Detect which cell encompasses the target text, then output its [x, y] center coordinate. 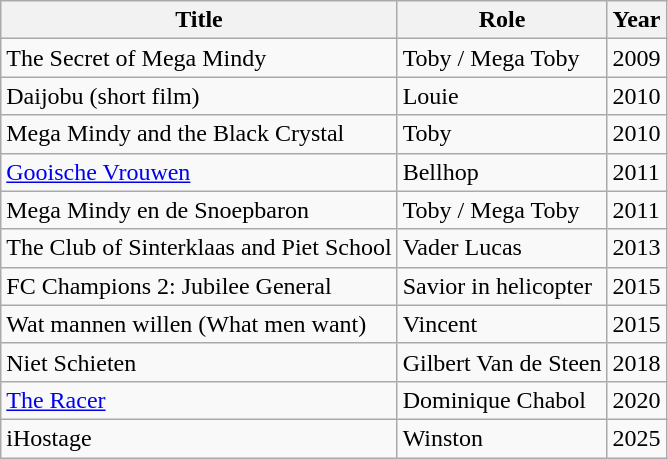
FC Champions 2: Jubilee General [199, 286]
2025 [636, 438]
Savior in helicopter [502, 286]
Winston [502, 438]
Louie [502, 96]
Title [199, 20]
Vader Lucas [502, 248]
The Secret of Mega Mindy [199, 58]
Gilbert Van de Steen [502, 362]
2018 [636, 362]
Niet Schieten [199, 362]
Wat mannen willen (What men want) [199, 324]
2013 [636, 248]
Year [636, 20]
Vincent [502, 324]
Dominique Chabol [502, 400]
2020 [636, 400]
iHostage [199, 438]
Bellhop [502, 172]
Mega Mindy and the Black Crystal [199, 134]
2009 [636, 58]
Daijobu (short film) [199, 96]
Mega Mindy en de Snoepbaron [199, 210]
Role [502, 20]
The Racer [199, 400]
Toby [502, 134]
Gooische Vrouwen [199, 172]
The Club of Sinterklaas and Piet School [199, 248]
